Find where the given text appears and provide that cell's center as [x, y] coordinate. 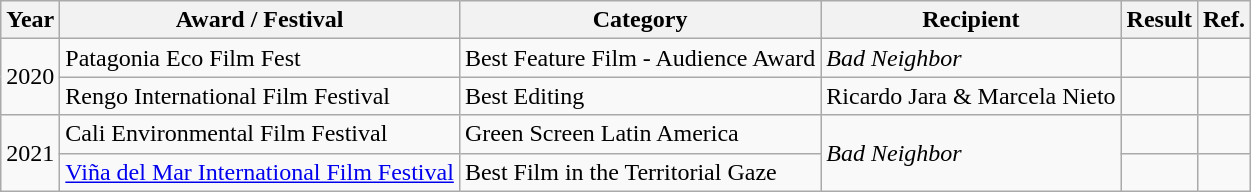
2021 [30, 153]
Ref. [1224, 20]
Viña del Mar International Film Festival [260, 172]
Rengo International Film Festival [260, 96]
Best Feature Film - Audience Award [640, 58]
Award / Festival [260, 20]
Category [640, 20]
Result [1159, 20]
Best Editing [640, 96]
Green Screen Latin America [640, 134]
Cali Environmental Film Festival [260, 134]
Recipient [971, 20]
Patagonia Eco Film Fest [260, 58]
Best Film in the Territorial Gaze [640, 172]
Year [30, 20]
Ricardo Jara & Marcela Nieto [971, 96]
2020 [30, 77]
